Capture the cell that displays the provided text and extract its (x, y) central coordinate. 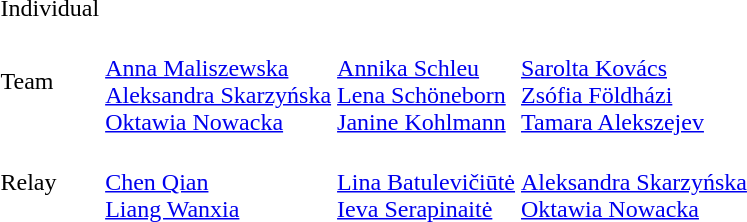
Anna MaliszewskaAleksandra SkarzyńskaOktawia Nowacka (218, 82)
Annika SchleuLena SchönebornJanine Kohlmann (426, 82)
